Identify which cell holds the provided text, then report its (x, y) central coordinate. 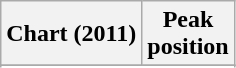
Chart (2011) (72, 34)
Peakposition (188, 34)
